Provide the [X, Y] coordinate of the cell's center where the given text is located.  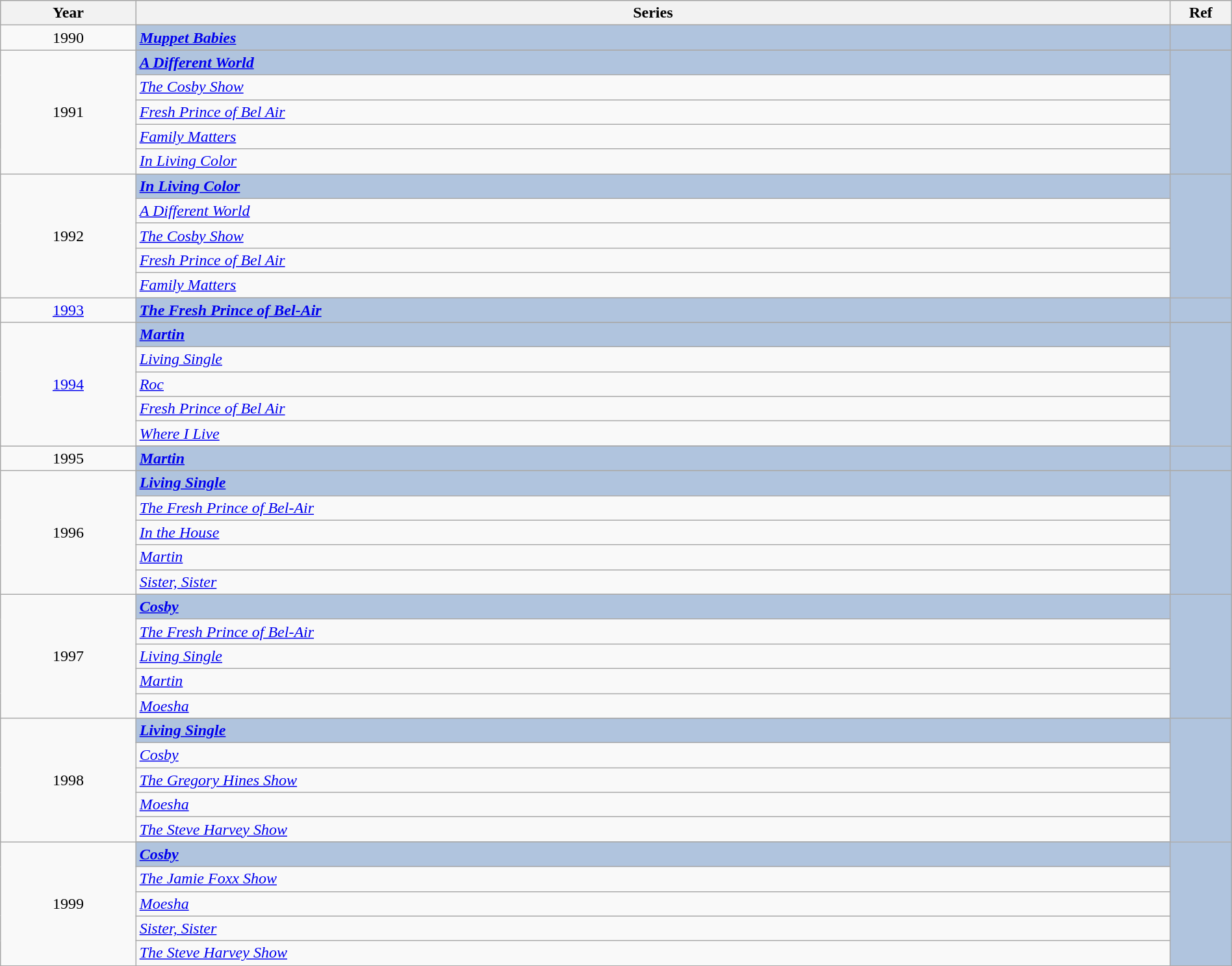
The Gregory Hines Show [652, 780]
Muppet Babies [652, 38]
1992 [68, 235]
Series [652, 13]
Roc [652, 384]
Where I Live [652, 434]
Year [68, 13]
1999 [68, 904]
1990 [68, 38]
1995 [68, 458]
Ref [1201, 13]
1991 [68, 112]
1998 [68, 780]
1996 [68, 532]
1993 [68, 310]
The Jamie Foxx Show [652, 879]
1997 [68, 656]
In the House [652, 532]
1994 [68, 384]
